Locate the cell with the specified text and output its [x, y] center coordinate. 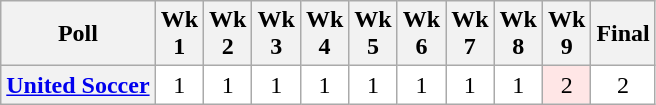
United Soccer [78, 85]
Wk6 [421, 34]
Wk3 [276, 34]
Wk4 [324, 34]
Poll [78, 34]
Wk1 [179, 34]
Wk9 [566, 34]
Wk8 [518, 34]
Final [623, 34]
Wk5 [373, 34]
Wk7 [470, 34]
Wk2 [228, 34]
